For the text-containing cell, return its midpoint in [x, y] coordinate format. 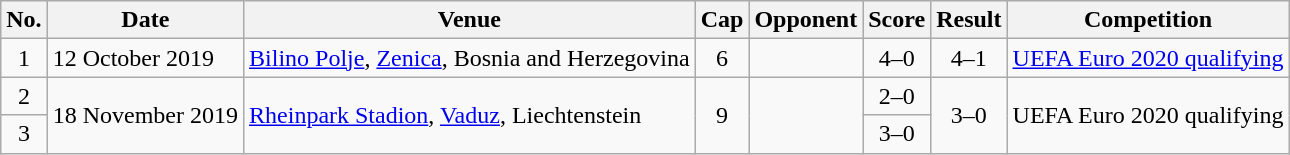
Rheinpark Stadion, Vaduz, Liechtenstein [470, 115]
Cap [722, 20]
Score [897, 20]
1 [24, 58]
No. [24, 20]
6 [722, 58]
12 October 2019 [145, 58]
2 [24, 96]
9 [722, 115]
4–1 [969, 58]
Opponent [806, 20]
Result [969, 20]
4–0 [897, 58]
Date [145, 20]
2–0 [897, 96]
Venue [470, 20]
Competition [1148, 20]
Bilino Polje, Zenica, Bosnia and Herzegovina [470, 58]
3 [24, 134]
18 November 2019 [145, 115]
